From the cell containing the given text, extract its center point as [x, y] coordinate. 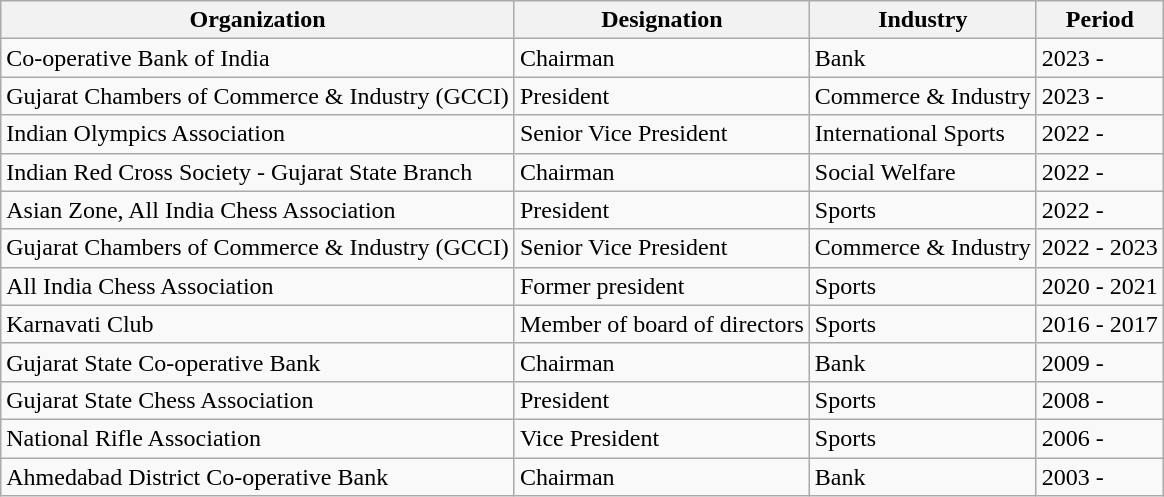
Karnavati Club [258, 324]
Period [1100, 20]
Organization [258, 20]
2006 - [1100, 438]
Gujarat State Co-operative Bank [258, 362]
2008 - [1100, 400]
Indian Olympics Association [258, 134]
2003 - [1100, 477]
National Rifle Association [258, 438]
2022 - 2023 [1100, 248]
2016 - 2017 [1100, 324]
Asian Zone, All India Chess Association [258, 210]
Gujarat State Chess Association [258, 400]
Co-operative Bank of India [258, 58]
Indian Red Cross Society - Gujarat State Branch [258, 172]
Former president [662, 286]
Social Welfare [922, 172]
2009 - [1100, 362]
All India Chess Association [258, 286]
2020 - 2021 [1100, 286]
Designation [662, 20]
Member of board of directors [662, 324]
Vice President [662, 438]
Ahmedabad District Co-operative Bank [258, 477]
Industry [922, 20]
International Sports [922, 134]
